Locate the cell with the specified text and output its (X, Y) center coordinate. 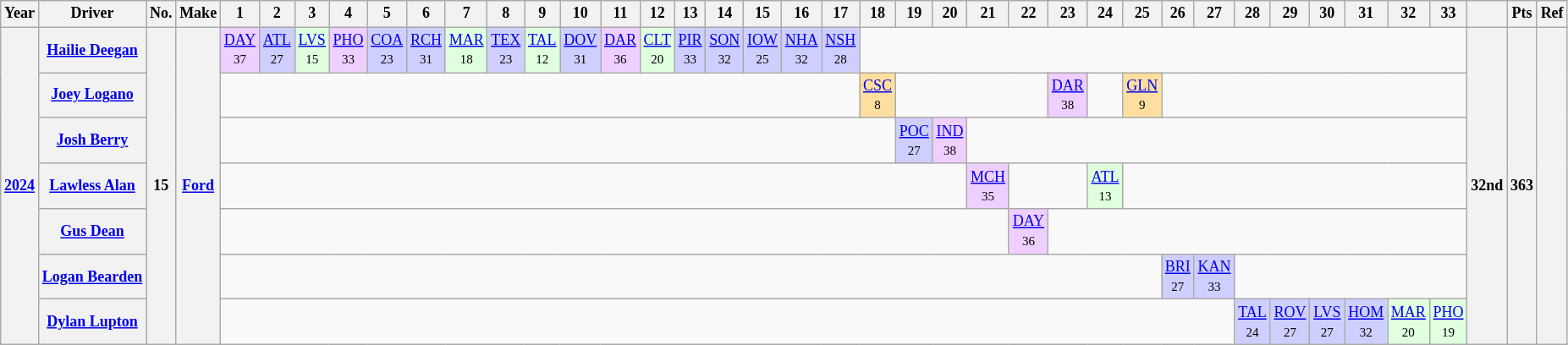
6 (426, 14)
28 (1252, 14)
IOW25 (763, 50)
ATL13 (1105, 186)
25 (1142, 14)
32 (1409, 14)
Gus Dean (91, 232)
19 (914, 14)
DAR38 (1068, 96)
DAY37 (239, 50)
26 (1178, 14)
RCH31 (426, 50)
Hailie Deegan (91, 50)
POC27 (914, 140)
32nd (1488, 186)
Dylan Lupton (91, 322)
4 (349, 14)
IND38 (949, 140)
TAL12 (542, 50)
HOM32 (1366, 322)
NHA32 (801, 50)
8 (506, 14)
18 (878, 14)
CSC8 (878, 96)
7 (466, 14)
Lawless Alan (91, 186)
Joey Logano (91, 96)
Logan Bearden (91, 277)
Make (198, 14)
31 (1366, 14)
13 (690, 14)
16 (801, 14)
Ref (1552, 14)
No. (161, 14)
BRI27 (1178, 277)
CLT20 (657, 50)
30 (1327, 14)
14 (724, 14)
ROV27 (1290, 322)
10 (580, 14)
COA23 (388, 50)
9 (542, 14)
KAN33 (1214, 277)
Ford (198, 186)
MAR20 (1409, 322)
SON32 (724, 50)
24 (1105, 14)
23 (1068, 14)
LVS15 (311, 50)
12 (657, 14)
MCH35 (988, 186)
MAR18 (466, 50)
363 (1522, 186)
3 (311, 14)
PHO19 (1449, 322)
Year (20, 14)
PHO33 (349, 50)
Driver (91, 14)
33 (1449, 14)
21 (988, 14)
29 (1290, 14)
17 (841, 14)
27 (1214, 14)
DAR36 (621, 50)
5 (388, 14)
TAL24 (1252, 322)
20 (949, 14)
LVS27 (1327, 322)
DAY36 (1028, 232)
ATL27 (277, 50)
Josh Berry (91, 140)
11 (621, 14)
NSH28 (841, 50)
GLN9 (1142, 96)
Pts (1522, 14)
PIR33 (690, 50)
DOV31 (580, 50)
22 (1028, 14)
2 (277, 14)
TEX23 (506, 50)
1 (239, 14)
2024 (20, 186)
